Identify which cell holds the provided text, then report its (X, Y) central coordinate. 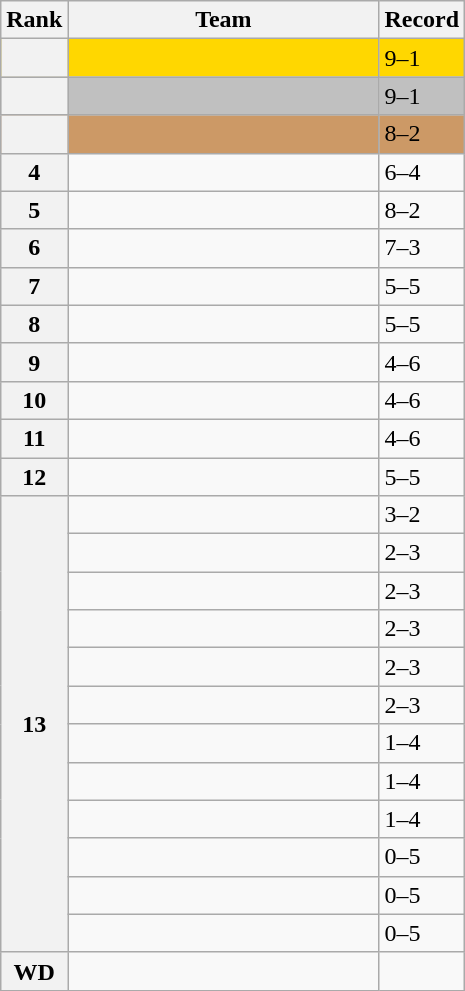
11 (34, 438)
Team (224, 20)
Record (422, 20)
WD (34, 971)
13 (34, 724)
8 (34, 324)
12 (34, 477)
Rank (34, 20)
5 (34, 210)
6 (34, 248)
9 (34, 362)
6–4 (422, 172)
3–2 (422, 515)
10 (34, 400)
4 (34, 172)
7 (34, 286)
7–3 (422, 248)
